Return the (X, Y) coordinate for the center point of the cell that contains the specified text.  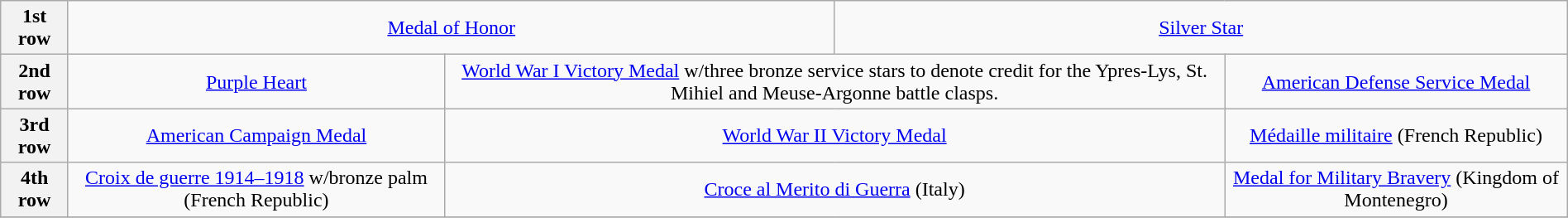
Croix de guerre 1914–1918 w/bronze palm (French Republic) (256, 189)
4th row (35, 189)
Medal for Military Bravery (Kingdom of Montenegro) (1396, 189)
Medal of Honor (452, 28)
1st row (35, 28)
2nd row (35, 81)
Croce al Merito di Guerra (Italy) (834, 189)
World War I Victory Medal w/three bronze service stars to denote credit for the Ypres-Lys, St. Mihiel and Meuse-Argonne battle clasps. (834, 81)
Silver Star (1201, 28)
American Defense Service Medal (1396, 81)
3rd row (35, 136)
Purple Heart (256, 81)
World War II Victory Medal (834, 136)
Médaille militaire (French Republic) (1396, 136)
American Campaign Medal (256, 136)
